Extract the [X, Y] coordinate from the center of the cell holding the provided text.  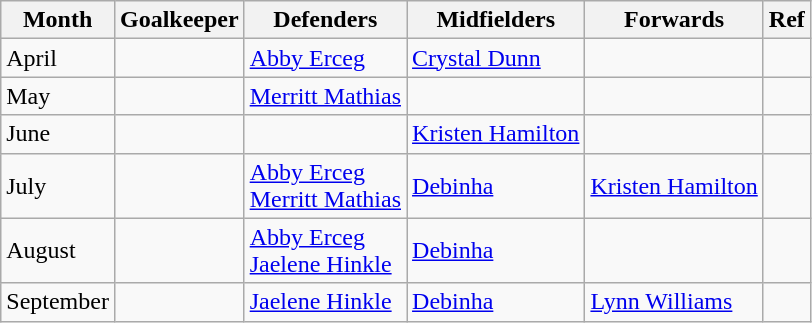
Merritt Mathias [325, 96]
Goalkeeper [179, 20]
April [58, 58]
July [58, 186]
Abby Erceg Merritt Mathias [325, 186]
June [58, 134]
Jaelene Hinkle [325, 302]
Midfielders [496, 20]
Crystal Dunn [496, 58]
Abby Erceg [325, 58]
Ref [786, 20]
Month [58, 20]
August [58, 250]
Defenders [325, 20]
Abby Erceg Jaelene Hinkle [325, 250]
Lynn Williams [674, 302]
September [58, 302]
Forwards [674, 20]
May [58, 96]
